Locate the cell with the specified text and output its [X, Y] center coordinate. 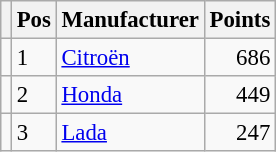
1 [34, 58]
Points [240, 20]
449 [240, 95]
686 [240, 58]
247 [240, 133]
Lada [130, 133]
Honda [130, 95]
Citroën [130, 58]
2 [34, 95]
Manufacturer [130, 20]
Pos [34, 20]
3 [34, 133]
